Search for the cell housing the specified text and yield its (X, Y) center coordinate. 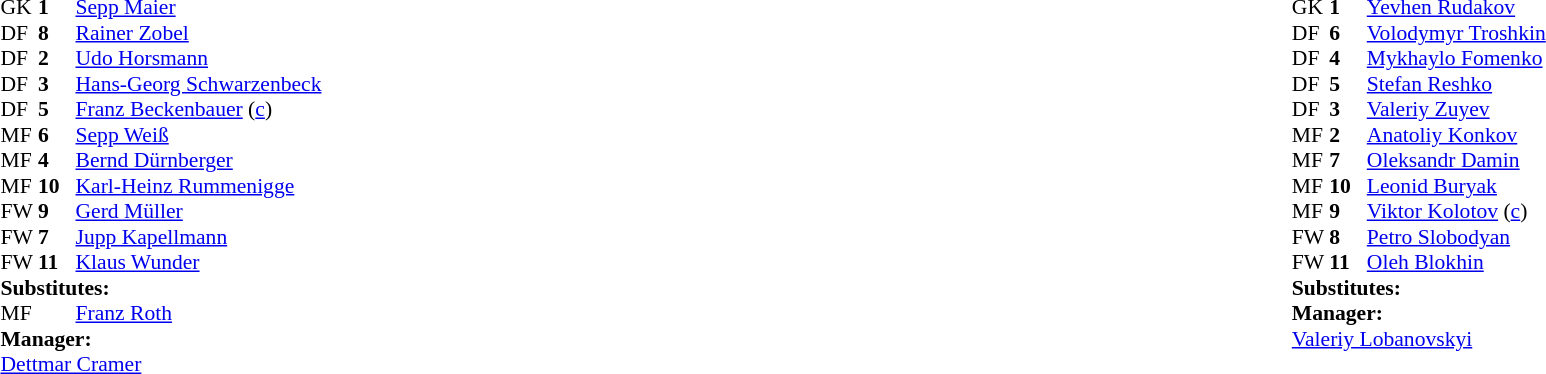
Rainer Zobel (199, 33)
Valeriy Zuyev (1456, 109)
Jupp Kapellmann (199, 237)
Karl-Heinz Rummenigge (199, 186)
Klaus Wunder (199, 263)
Sepp Weiß (199, 135)
Franz Roth (199, 313)
Stefan Reshko (1456, 84)
Hans-Georg Schwarzenbeck (199, 84)
Oleksandr Damin (1456, 161)
Anatoliy Konkov (1456, 135)
Gerd Müller (199, 211)
Franz Beckenbauer (c) (199, 109)
Petro Slobodyan (1456, 237)
Udo Horsmann (199, 59)
Valeriy Lobanovskyi (1419, 339)
Volodymyr Troshkin (1456, 33)
Mykhaylo Fomenko (1456, 59)
Bernd Dürnberger (199, 161)
Oleh Blokhin (1456, 263)
Viktor Kolotov (c) (1456, 211)
Leonid Buryak (1456, 186)
